Output the (x, y) coordinate of the center of the cell containing the given text.  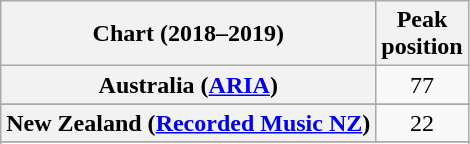
Australia (ARIA) (188, 85)
Peak position (422, 34)
22 (422, 123)
Chart (2018–2019) (188, 34)
77 (422, 85)
New Zealand (Recorded Music NZ) (188, 123)
